Search for the cell housing the specified text and yield its [X, Y] center coordinate. 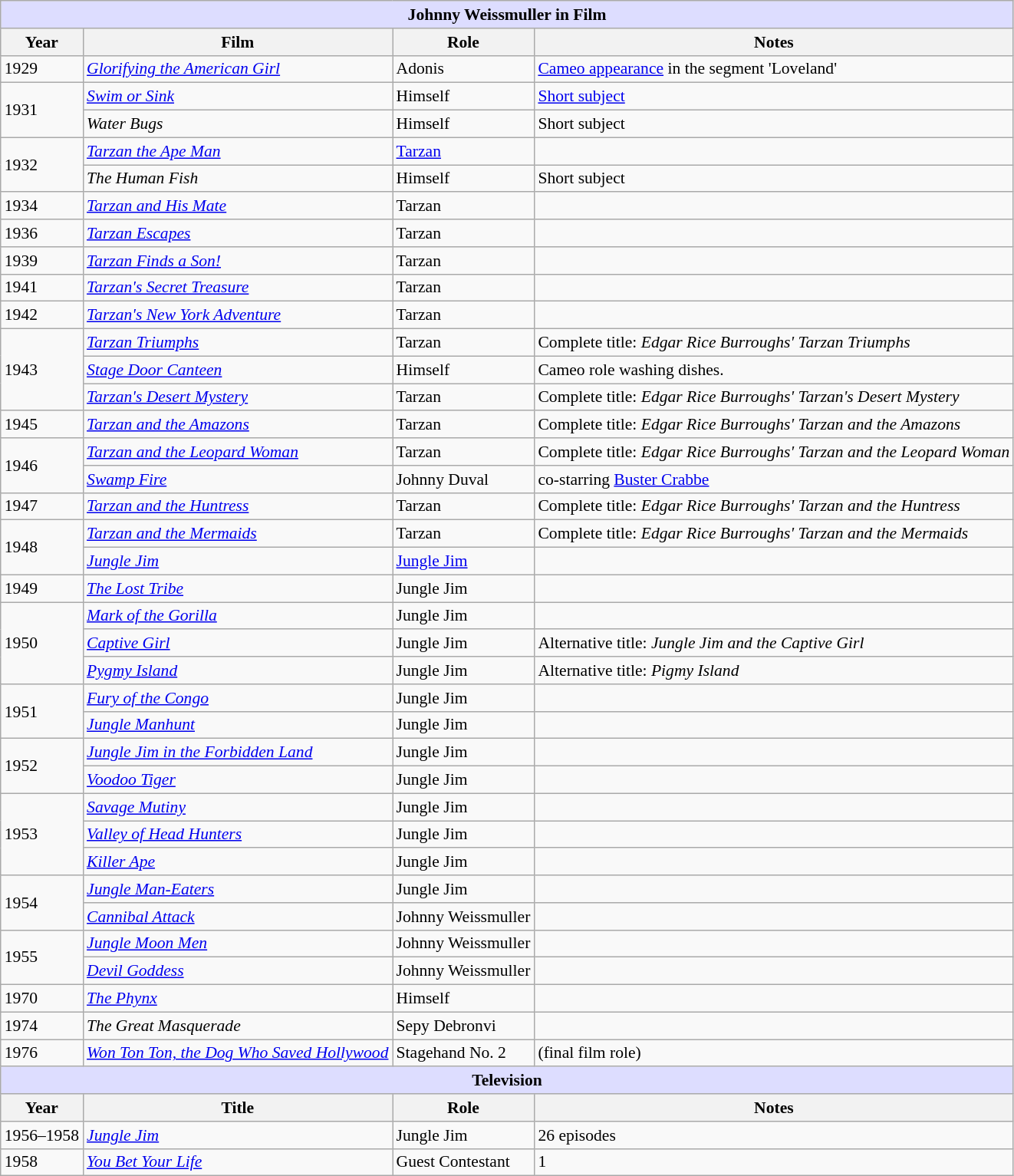
The Human Fish [238, 179]
You Bet Your Life [238, 1162]
1929 [41, 69]
Jungle Jim in the Forbidden Land [238, 753]
Jungle Moon Men [238, 944]
Johnny Duval [463, 479]
1945 [41, 425]
1955 [41, 957]
1958 [41, 1162]
Tarzan's Desert Mystery [238, 397]
Glorifying the American Girl [238, 69]
1954 [41, 902]
1952 [41, 766]
Pygmy Island [238, 670]
Captive Girl [238, 644]
Valley of Head Hunters [238, 835]
Tarzan and the Mermaids [238, 534]
Tarzan Triumphs [238, 343]
1943 [41, 370]
The Lost Tribe [238, 588]
Swim or Sink [238, 97]
Tarzan's Secret Treasure [238, 288]
1946 [41, 465]
Adonis [463, 69]
1949 [41, 588]
co-starring Buster Crabbe [773, 479]
Complete title: Edgar Rice Burroughs' Tarzan Triumphs [773, 343]
1953 [41, 835]
Guest Contestant [463, 1162]
Tarzan and the Leopard Woman [238, 452]
Water Bugs [238, 124]
1941 [41, 288]
Alternative title: Pigmy Island [773, 670]
1947 [41, 506]
Mark of the Gorilla [238, 616]
Fury of the Congo [238, 698]
Won Ton Ton, the Dog Who Saved Hollywood [238, 1053]
Sepy Debronvi [463, 1026]
Cannibal Attack [238, 917]
Alternative title: Jungle Jim and the Captive Girl [773, 644]
Tarzan and the Amazons [238, 425]
The Great Masquerade [238, 1026]
Tarzan the Ape Man [238, 151]
Johnny Weissmuller in Film [508, 15]
Tarzan and the Huntress [238, 506]
1974 [41, 1026]
Voodoo Tiger [238, 780]
Cameo role washing dishes. [773, 370]
1956–1958 [41, 1135]
1948 [41, 548]
Film [238, 42]
Jungle Manhunt [238, 725]
Tarzan Finds a Son! [238, 261]
Stage Door Canteen [238, 370]
Devil Goddess [238, 971]
Tarzan and His Mate [238, 206]
1951 [41, 712]
Complete title: Edgar Rice Burroughs' Tarzan and the Leopard Woman [773, 452]
Tarzan Escapes [238, 233]
Tarzan's New York Adventure [238, 315]
Complete title: Edgar Rice Burroughs' Tarzan and the Mermaids [773, 534]
Cameo appearance in the segment 'Loveland' [773, 69]
Jungle Man-Eaters [238, 889]
(final film role) [773, 1053]
Stagehand No. 2 [463, 1053]
Title [238, 1108]
26 episodes [773, 1135]
1950 [41, 643]
1934 [41, 206]
1970 [41, 999]
1 [773, 1162]
The Phynx [238, 999]
Complete title: Edgar Rice Burroughs' Tarzan and the Huntress [773, 506]
1931 [41, 110]
1976 [41, 1053]
1936 [41, 233]
1939 [41, 261]
Complete title: Edgar Rice Burroughs' Tarzan and the Amazons [773, 425]
Complete title: Edgar Rice Burroughs' Tarzan's Desert Mystery [773, 397]
1942 [41, 315]
1932 [41, 164]
Swamp Fire [238, 479]
Killer Ape [238, 862]
Television [508, 1081]
Savage Mutiny [238, 807]
